Locate the cell with the specified text and output its (x, y) center coordinate. 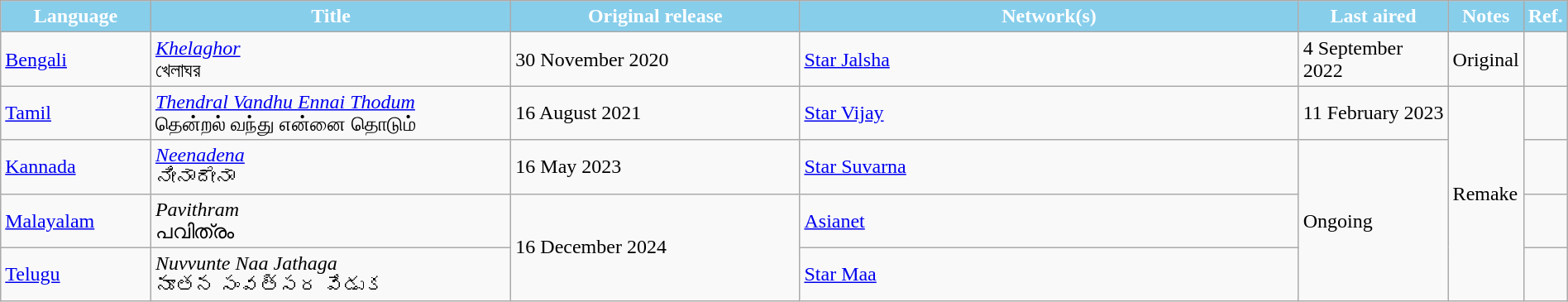
Asianet (1049, 220)
Nuvvunte Naa Jathaga నూతన సంవత్సర వేడుక (331, 275)
Ref. (1545, 17)
Title (331, 17)
Khelaghor খেলাঘর (331, 60)
Original (1485, 60)
Star Jalsha (1049, 60)
Star Maa (1049, 275)
Last aired (1373, 17)
16 December 2024 (655, 247)
Kannada (76, 167)
Original release (655, 17)
11 February 2023 (1373, 113)
Ongoing (1373, 220)
Pavithram പവിത്രം (331, 220)
Star Vijay (1049, 113)
Malayalam (76, 220)
16 August 2021 (655, 113)
Notes (1485, 17)
Language (76, 17)
4 September 2022 (1373, 60)
30 November 2020 (655, 60)
Star Suvarna (1049, 167)
Network(s) (1049, 17)
Bengali (76, 60)
Tamil (76, 113)
Neenadena ನೀನಾದೇನಾ (331, 167)
16 May 2023 (655, 167)
Telugu (76, 275)
Remake (1485, 194)
Thendral Vandhu Ennai Thodum தென்றல் வந்து என்னை தொடும் (331, 113)
